From the cell containing the given text, extract its center point as (x, y) coordinate. 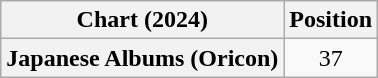
Chart (2024) (142, 20)
Japanese Albums (Oricon) (142, 58)
Position (331, 20)
37 (331, 58)
